Capture the cell that displays the provided text and extract its (X, Y) central coordinate. 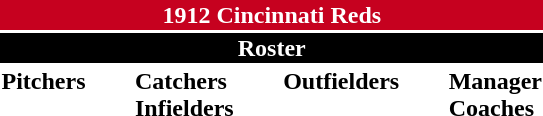
Roster (272, 48)
1912 Cincinnati Reds (272, 15)
